Return (x, y) of the center of cell containing provided text 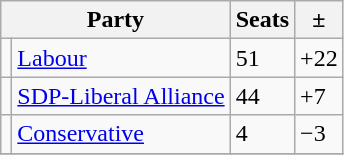
± (320, 20)
SDP-Liberal Alliance (121, 96)
44 (262, 96)
51 (262, 58)
4 (262, 134)
Party (116, 20)
+22 (320, 58)
−3 (320, 134)
Conservative (121, 134)
Seats (262, 20)
Labour (121, 58)
+7 (320, 96)
